Find where the given text appears and provide that cell's center as (X, Y) coordinate. 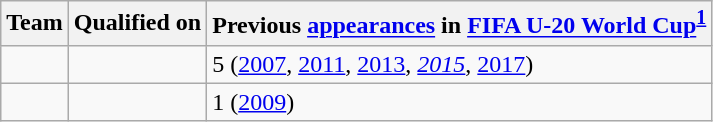
Qualified on (137, 24)
5 (2007, 2011, 2013, 2015, 2017) (460, 64)
1 (2009) (460, 102)
Previous appearances in FIFA U-20 World Cup1 (460, 24)
Team (35, 24)
